Find where the given text appears and provide that cell's center as (X, Y) coordinate. 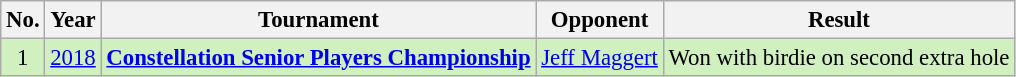
Won with birdie on second extra hole (839, 58)
Year (73, 20)
Result (839, 20)
No. (23, 20)
1 (23, 58)
Tournament (318, 20)
2018 (73, 58)
Opponent (600, 20)
Jeff Maggert (600, 58)
Constellation Senior Players Championship (318, 58)
